Provide the (X, Y) coordinate of the cell's center where the given text is located.  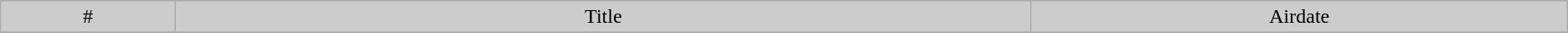
Title (603, 17)
Airdate (1299, 17)
# (89, 17)
